Identify which cell holds the provided text, then report its [x, y] central coordinate. 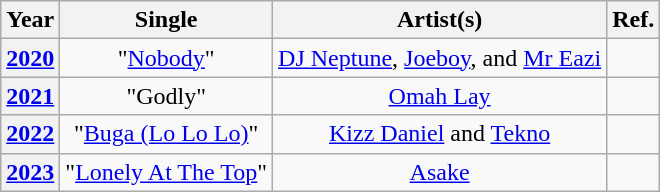
Single [166, 20]
"Nobody" [166, 58]
Artist(s) [440, 20]
"Godly" [166, 96]
2023 [30, 172]
Year [30, 20]
2022 [30, 134]
DJ Neptune, Joeboy, and Mr Eazi [440, 58]
Ref. [634, 20]
2021 [30, 96]
"Buga (Lo Lo Lo)" [166, 134]
Omah Lay [440, 96]
"Lonely At The Top" [166, 172]
2020 [30, 58]
Asake [440, 172]
Kizz Daniel and Tekno [440, 134]
